Find where the given text appears and provide that cell's center as (X, Y) coordinate. 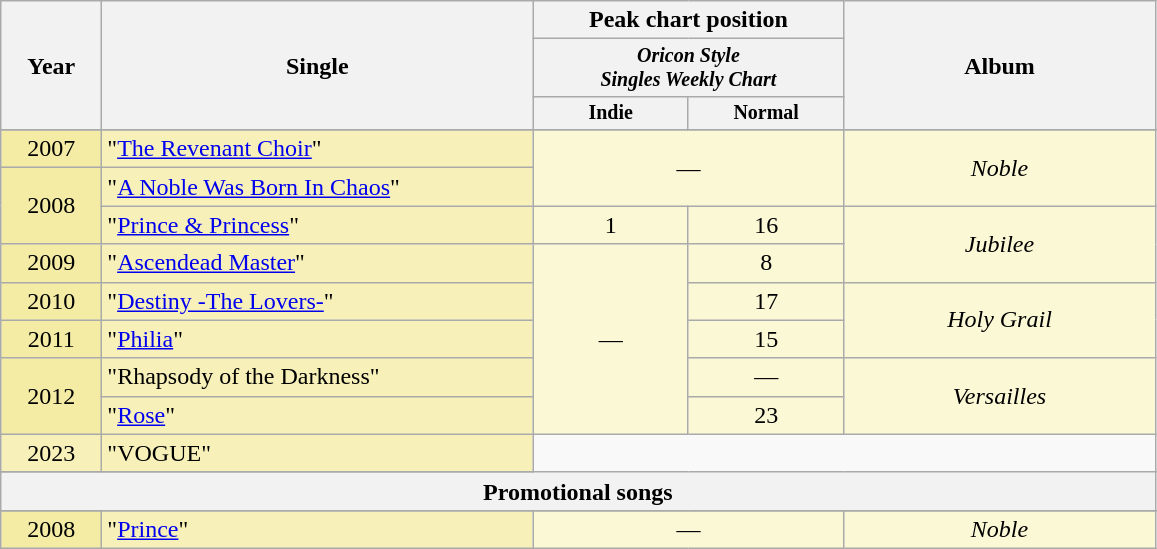
"Destiny -The Lovers-" (318, 301)
"Rose" (318, 415)
"Ascendead Master" (318, 263)
2009 (52, 263)
8 (766, 263)
Holy Grail (1000, 320)
Album (1000, 66)
"A Noble Was Born In Chaos" (318, 187)
2023 (52, 453)
Single (318, 66)
2010 (52, 301)
Versailles (1000, 396)
17 (766, 301)
23 (766, 415)
2012 (52, 396)
1 (611, 225)
Normal (766, 112)
Promotional songs (578, 491)
"The Revenant Choir" (318, 149)
15 (766, 339)
Year (52, 66)
"VOGUE" (318, 453)
2011 (52, 339)
"Rhapsody of the Darkness" (318, 377)
16 (766, 225)
"Philia" (318, 339)
Jubilee (1000, 244)
2007 (52, 149)
"Prince & Princess" (318, 225)
Indie (611, 112)
Oricon StyleSingles Weekly Chart (688, 68)
Peak chart position (688, 20)
"Prince" (318, 529)
